For the text-containing cell, return its midpoint in (X, Y) coordinate format. 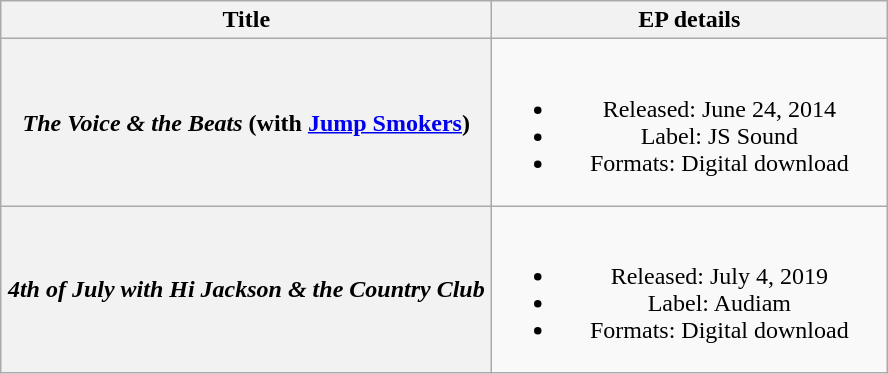
The Voice & the Beats (with Jump Smokers) (246, 122)
Title (246, 20)
Released: July 4, 2019Label: AudiamFormats: Digital download (690, 290)
EP details (690, 20)
4th of July with Hi Jackson & the Country Club (246, 290)
Released: June 24, 2014Label: JS SoundFormats: Digital download (690, 122)
